Scan for the cell matching the given text and deliver its [X, Y] coordinate at center. 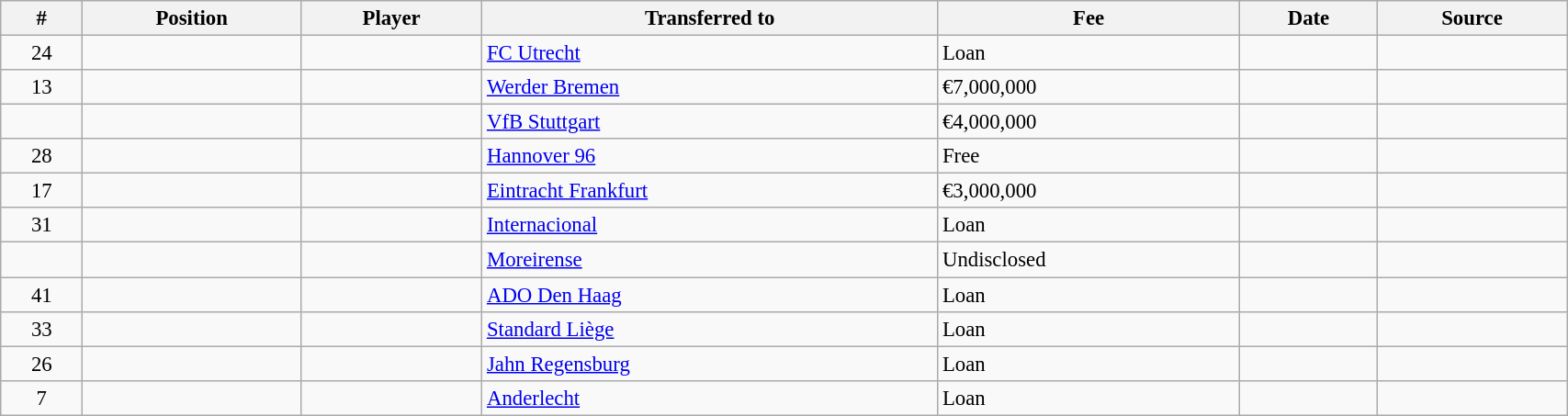
€7,000,000 [1089, 87]
31 [42, 225]
17 [42, 191]
VfB Stuttgart [710, 122]
33 [42, 329]
Moreirense [710, 260]
Werder Bremen [710, 87]
€4,000,000 [1089, 122]
Internacional [710, 225]
Fee [1089, 18]
Transferred to [710, 18]
# [42, 18]
Eintracht Frankfurt [710, 191]
13 [42, 87]
41 [42, 295]
24 [42, 53]
Anderlecht [710, 398]
FC Utrecht [710, 53]
Undisclosed [1089, 260]
Source [1472, 18]
7 [42, 398]
Hannover 96 [710, 156]
ADO Den Haag [710, 295]
€3,000,000 [1089, 191]
28 [42, 156]
Jahn Regensburg [710, 364]
Standard Liège [710, 329]
Position [192, 18]
Player [391, 18]
26 [42, 364]
Date [1309, 18]
Free [1089, 156]
